Search for the cell housing the specified text and yield its [x, y] center coordinate. 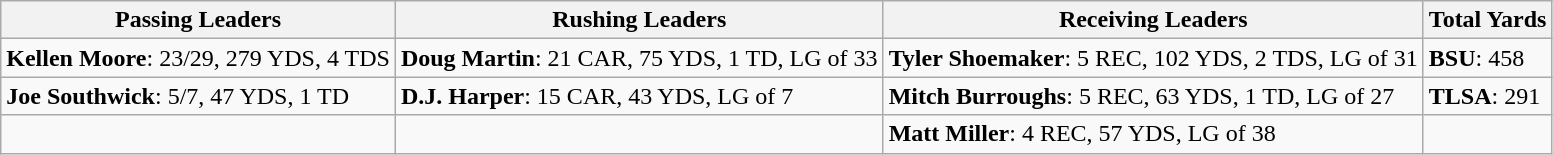
Rushing Leaders [639, 20]
TLSA: 291 [1488, 96]
Passing Leaders [198, 20]
Joe Southwick: 5/7, 47 YDS, 1 TD [198, 96]
Kellen Moore: 23/29, 279 YDS, 4 TDS [198, 58]
Total Yards [1488, 20]
Tyler Shoemaker: 5 REC, 102 YDS, 2 TDS, LG of 31 [1153, 58]
D.J. Harper: 15 CAR, 43 YDS, LG of 7 [639, 96]
Receiving Leaders [1153, 20]
Matt Miller: 4 REC, 57 YDS, LG of 38 [1153, 134]
Doug Martin: 21 CAR, 75 YDS, 1 TD, LG of 33 [639, 58]
BSU: 458 [1488, 58]
Mitch Burroughs: 5 REC, 63 YDS, 1 TD, LG of 27 [1153, 96]
